Return (X, Y) of the center of cell containing provided text 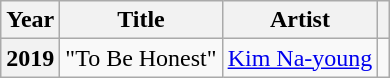
Kim Na-young (300, 58)
Artist (300, 20)
2019 (30, 58)
"To Be Honest" (141, 58)
Title (141, 20)
Year (30, 20)
